Output the (X, Y) coordinate of the center of the cell containing the given text.  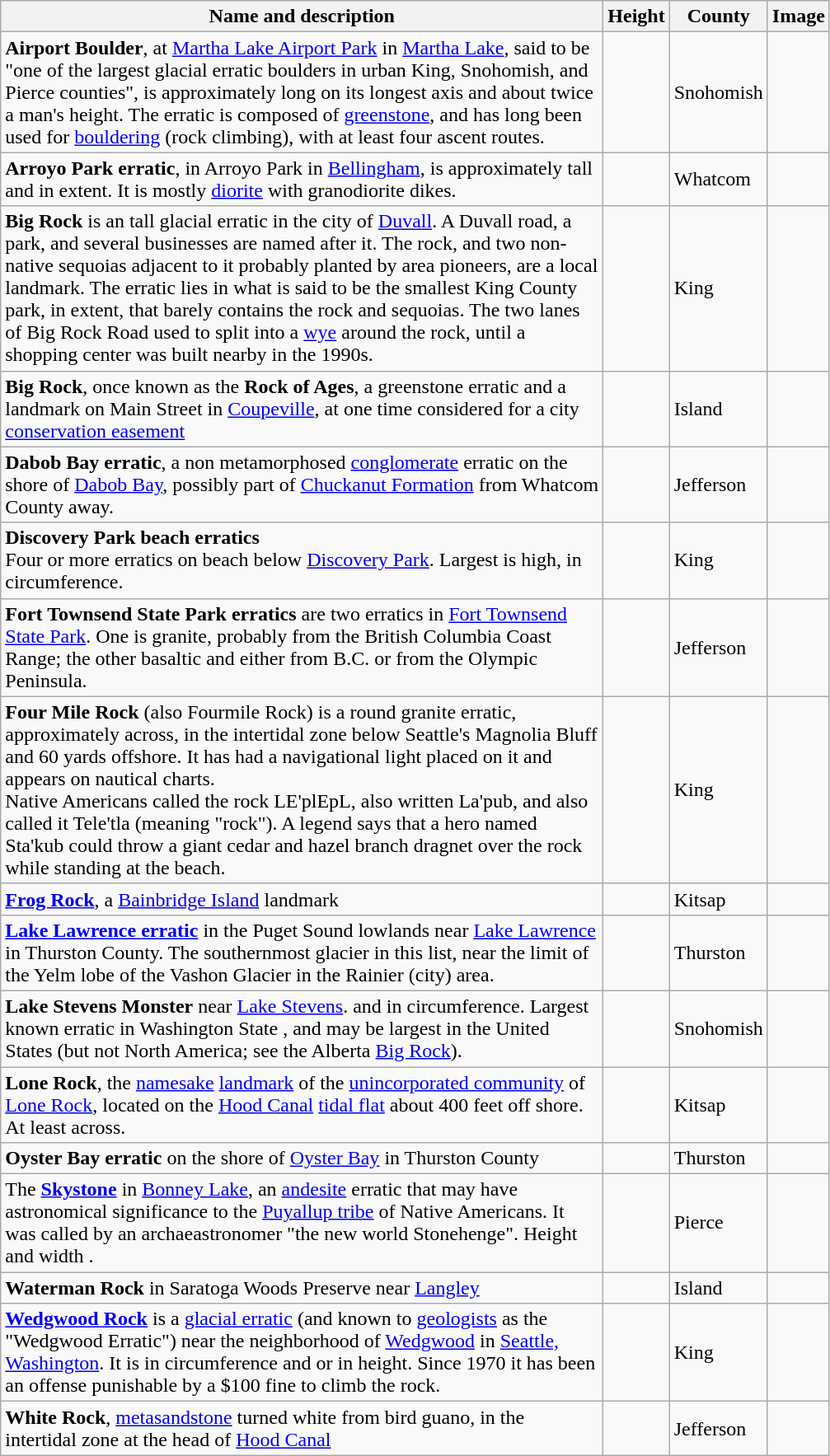
Discovery Park beach erraticsFour or more erratics on beach below Discovery Park. Largest is high, in circumference. (302, 560)
Pierce (719, 1223)
Height (636, 16)
County (719, 16)
Whatcom (719, 180)
Arroyo Park erratic, in Arroyo Park in Bellingham, is approximately tall and in extent. It is mostly diorite with granodiorite dikes. (302, 180)
White Rock, metasandstone turned white from bird guano, in the intertidal zone at the head of Hood Canal (302, 1429)
Image (798, 16)
Name and description (302, 16)
Frog Rock, a Bainbridge Island landmark (302, 899)
Oyster Bay erratic on the shore of Oyster Bay in Thurston County (302, 1159)
Dabob Bay erratic, a non metamorphosed conglomerate erratic on the shore of Dabob Bay, possibly part of Chuckanut Formation from Whatcom County away. (302, 485)
Waterman Rock in Saratoga Woods Preserve near Langley (302, 1288)
